Return the (X, Y) coordinate for the center point of the cell that contains the specified text.  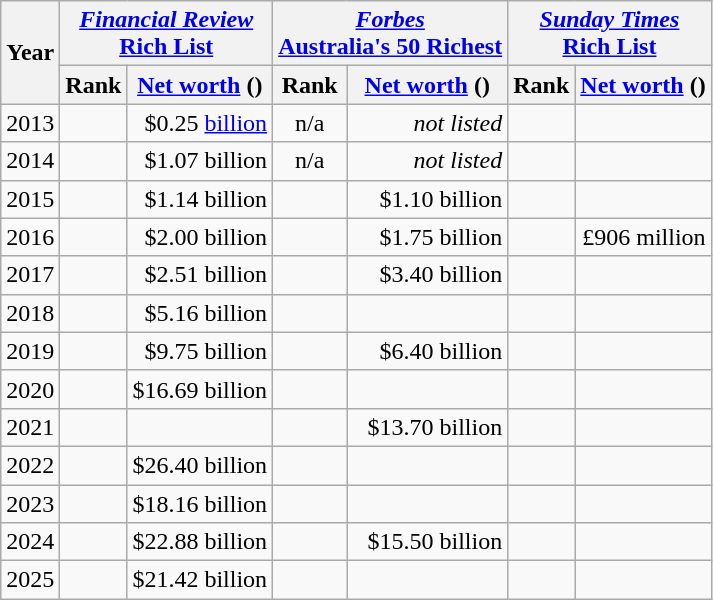
$22.88 billion (200, 542)
$16.69 billion (200, 389)
2023 (30, 503)
£906 million (643, 237)
2024 (30, 542)
$2.00 billion (200, 237)
$13.70 billion (428, 427)
$26.40 billion (200, 465)
$18.16 billion (200, 503)
$0.25 billion (200, 123)
$1.75 billion (428, 237)
Sunday TimesRich List (610, 34)
2025 (30, 580)
Year (30, 52)
ForbesAustralia's 50 Richest (390, 34)
2017 (30, 275)
$6.40 billion (428, 351)
$9.75 billion (200, 351)
$5.16 billion (200, 313)
2021 (30, 427)
$21.42 billion (200, 580)
2016 (30, 237)
2013 (30, 123)
$2.51 billion (200, 275)
2020 (30, 389)
2022 (30, 465)
Financial ReviewRich List (166, 34)
$3.40 billion (428, 275)
2018 (30, 313)
$1.10 billion (428, 199)
$15.50 billion (428, 542)
2014 (30, 161)
2015 (30, 199)
2019 (30, 351)
$1.14 billion (200, 199)
$1.07 billion (200, 161)
